Provide the (x, y) coordinate of the cell's center where the given text is located.  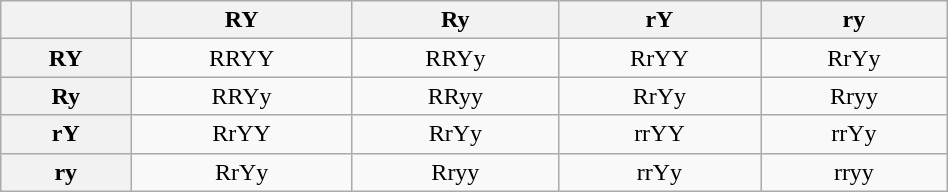
rrYY (659, 134)
RRyy (455, 96)
RRYY (242, 58)
rryy (854, 172)
